Detect which cell encompasses the target text, then output its [X, Y] center coordinate. 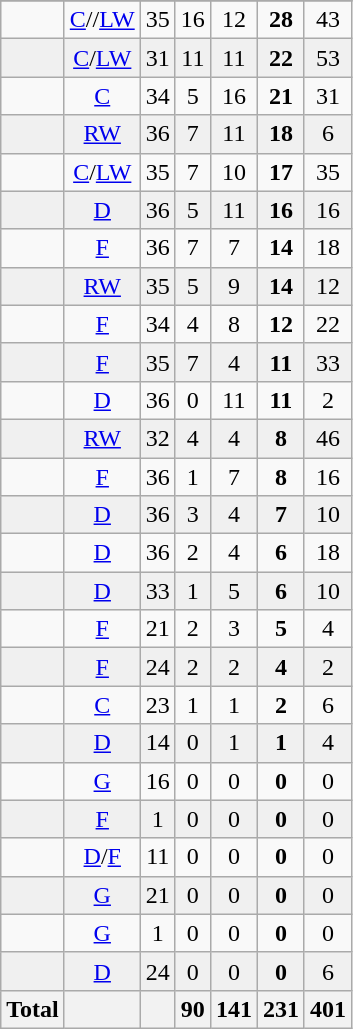
Total [33, 1009]
9 [234, 286]
D/F [102, 857]
32 [158, 438]
43 [328, 20]
46 [328, 438]
90 [192, 1009]
401 [328, 1009]
231 [280, 1009]
53 [328, 58]
17 [280, 172]
141 [234, 1009]
23 [158, 705]
C//LW [102, 20]
28 [280, 20]
